Return the (X, Y) coordinate for the center point of the cell that contains the specified text.  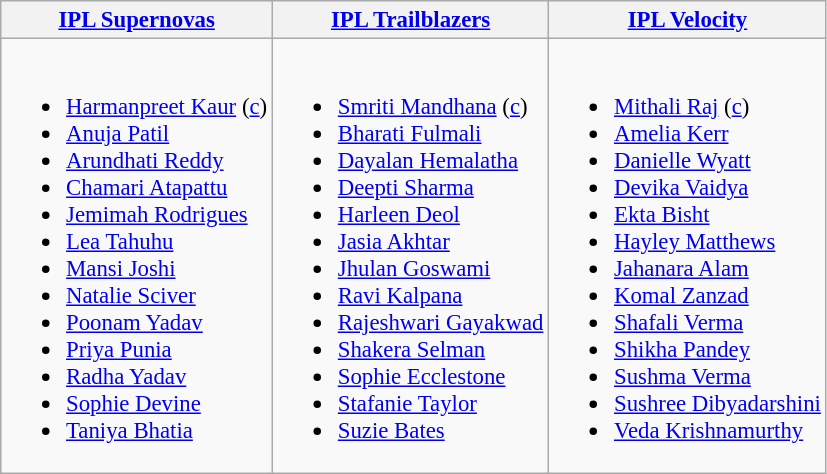
IPL Velocity (688, 20)
IPL Supernovas (137, 20)
IPL Trailblazers (411, 20)
